Capture the cell that displays the provided text and extract its [x, y] central coordinate. 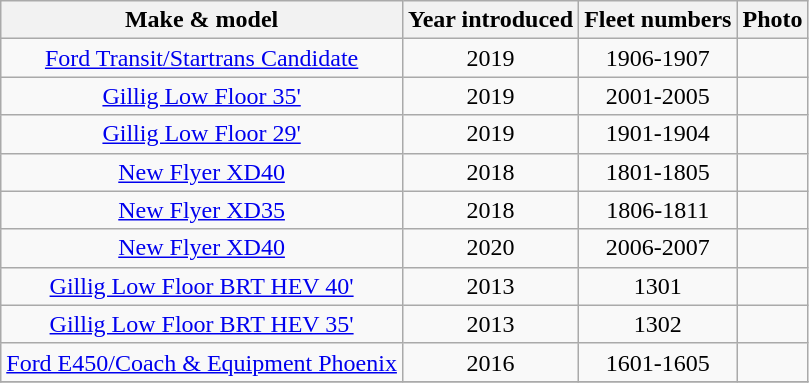
1301 [658, 286]
Ford E450/Coach & Equipment Phoenix [202, 362]
2016 [490, 362]
Make & model [202, 20]
2020 [490, 248]
Gillig Low Floor BRT HEV 35' [202, 324]
Ford Transit/Startrans Candidate [202, 58]
Year introduced [490, 20]
1601-1605 [658, 362]
1806-1811 [658, 210]
Fleet numbers [658, 20]
1302 [658, 324]
Gillig Low Floor 29' [202, 134]
Photo [772, 20]
Gillig Low Floor BRT HEV 40' [202, 286]
2001-2005 [658, 96]
New Flyer XD35 [202, 210]
1901-1904 [658, 134]
1801-1805 [658, 172]
1906-1907 [658, 58]
2006-2007 [658, 248]
Gillig Low Floor 35' [202, 96]
